Return the (x, y) coordinate for the center point of the cell that contains the specified text.  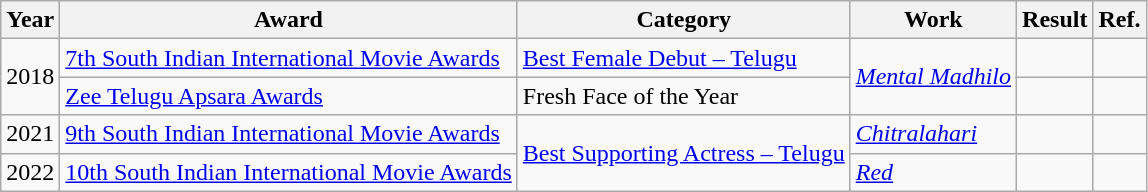
Red (933, 172)
Chitralahari (933, 134)
Result (1055, 20)
Best Female Debut – Telugu (684, 58)
Year (30, 20)
Fresh Face of the Year (684, 96)
Best Supporting Actress – Telugu (684, 153)
Zee Telugu Apsara Awards (288, 96)
9th South Indian International Movie Awards (288, 134)
7th South Indian International Movie Awards (288, 58)
2018 (30, 77)
2022 (30, 172)
Ref. (1120, 20)
2021 (30, 134)
Award (288, 20)
Category (684, 20)
Work (933, 20)
Mental Madhilo (933, 77)
10th South Indian International Movie Awards (288, 172)
